Extract the [x, y] coordinate from the center of the cell holding the provided text.  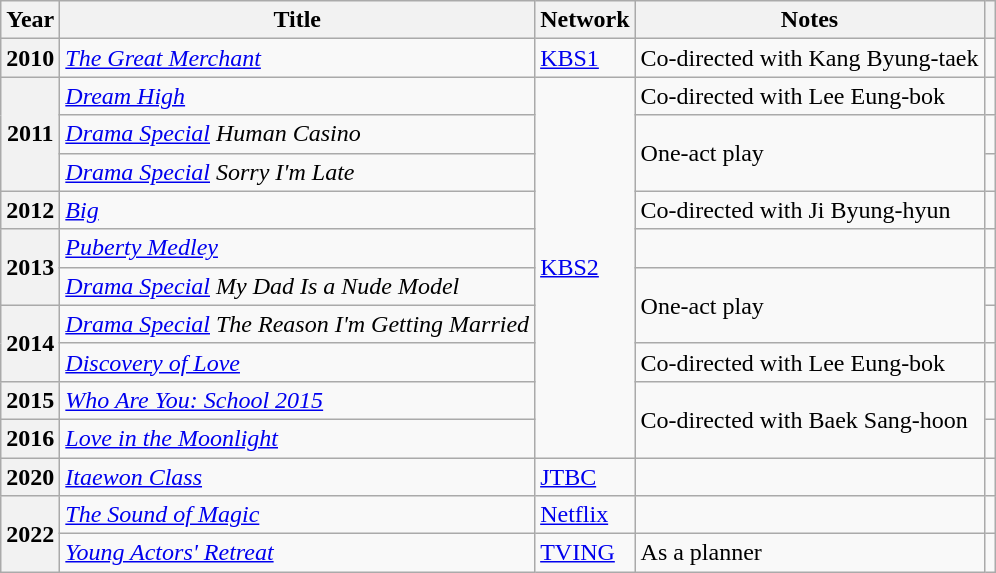
Drama Special The Reason I'm Getting Married [298, 324]
Network [585, 20]
Drama Special My Dad Is a Nude Model [298, 286]
Notes [810, 20]
Puberty Medley [298, 248]
Title [298, 20]
2022 [30, 534]
Who Are You: School 2015 [298, 400]
Co-directed with Kang Byung-taek [810, 58]
Itaewon Class [298, 477]
Dream High [298, 96]
2010 [30, 58]
TVING [585, 553]
Big [298, 210]
Co-directed with Ji Byung-hyun [810, 210]
Netflix [585, 515]
2016 [30, 438]
2013 [30, 267]
Discovery of Love [298, 362]
Love in the Moonlight [298, 438]
2011 [30, 134]
KBS2 [585, 268]
KBS1 [585, 58]
The Sound of Magic [298, 515]
The Great Merchant [298, 58]
As a planner [810, 553]
Year [30, 20]
Drama Special Sorry I'm Late [298, 172]
2014 [30, 343]
Young Actors' Retreat [298, 553]
2020 [30, 477]
2012 [30, 210]
Co-directed with Baek Sang-hoon [810, 419]
2015 [30, 400]
JTBC [585, 477]
Drama Special Human Casino [298, 134]
